Capture the cell that displays the provided text and extract its (X, Y) central coordinate. 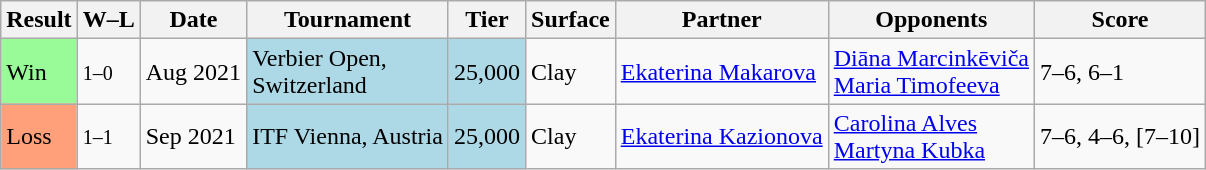
Ekaterina Makarova (722, 72)
Date (193, 20)
Ekaterina Kazionova (722, 136)
1–1 (108, 136)
Surface (571, 20)
ITF Vienna, Austria (348, 136)
Partner (722, 20)
Win (39, 72)
Tournament (348, 20)
Score (1120, 20)
Tier (486, 20)
1–0 (108, 72)
Diāna Marcinkēviča Maria Timofeeva (931, 72)
Loss (39, 136)
Verbier Open, Switzerland (348, 72)
Opponents (931, 20)
7–6, 6–1 (1120, 72)
7–6, 4–6, [7–10] (1120, 136)
W–L (108, 20)
Aug 2021 (193, 72)
Sep 2021 (193, 136)
Result (39, 20)
Carolina Alves Martyna Kubka (931, 136)
